Identify which cell holds the provided text, then report its (x, y) central coordinate. 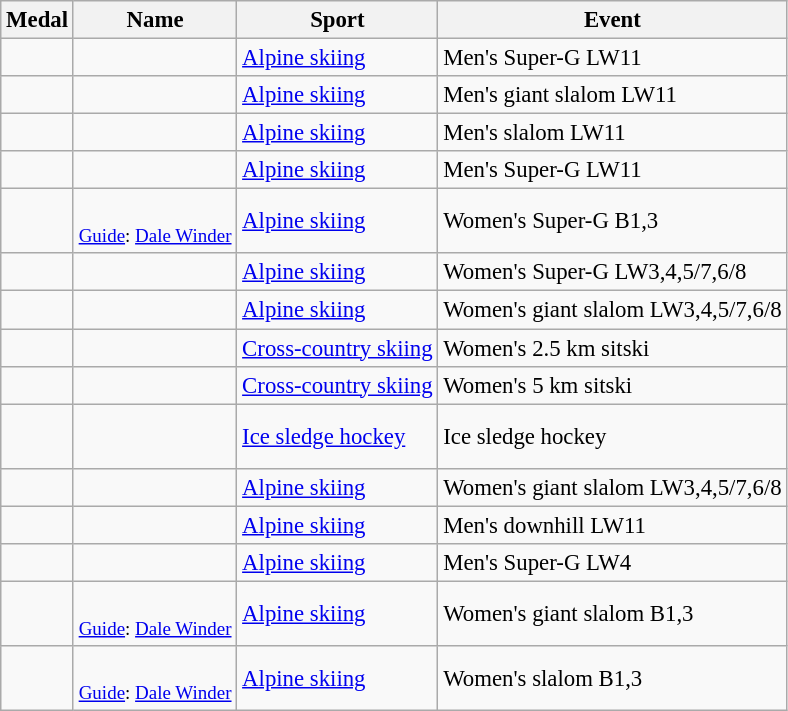
Women's 2.5 km sitski (612, 348)
Event (612, 20)
Women's giant slalom B1,3 (612, 614)
Men's slalom LW11 (612, 133)
Sport (338, 20)
Women's Super-G LW3,4,5/7,6/8 (612, 273)
Men's giant slalom LW11 (612, 95)
Women's 5 km sitski (612, 385)
Name (154, 20)
Men's downhill LW11 (612, 525)
Medal (38, 20)
Men's Super-G LW4 (612, 563)
Women's slalom B1,3 (612, 678)
Women's Super-G B1,3 (612, 222)
